Identify which cell holds the provided text, then report its [x, y] central coordinate. 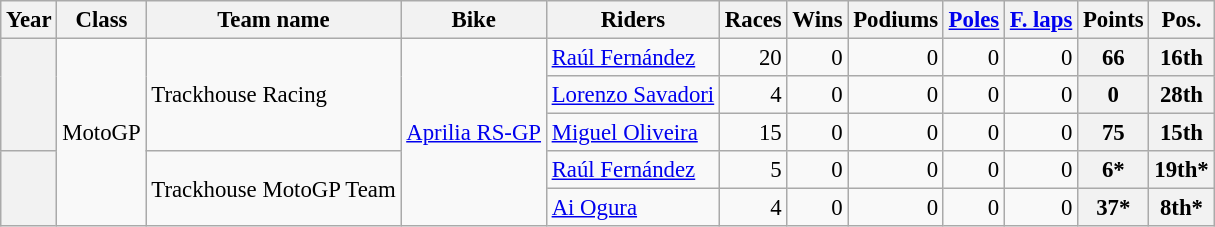
Ai Ogura [632, 208]
16th [1182, 58]
Miguel Oliveira [632, 133]
Team name [274, 20]
Pos. [1182, 20]
Lorenzo Savadori [632, 95]
Races [754, 20]
Trackhouse Racing [274, 96]
Poles [974, 20]
Year [29, 20]
75 [1114, 133]
Points [1114, 20]
20 [754, 58]
MotoGP [102, 133]
28th [1182, 95]
Bike [474, 20]
8th* [1182, 208]
Trackhouse MotoGP Team [274, 188]
Riders [632, 20]
Aprilia RS-GP [474, 133]
Podiums [896, 20]
F. laps [1042, 20]
15th [1182, 133]
Class [102, 20]
5 [754, 170]
6* [1114, 170]
19th* [1182, 170]
37* [1114, 208]
66 [1114, 58]
15 [754, 133]
Wins [818, 20]
